Pinpoint the cell where the given text exists, returning its (x, y) midpoint coordinate. 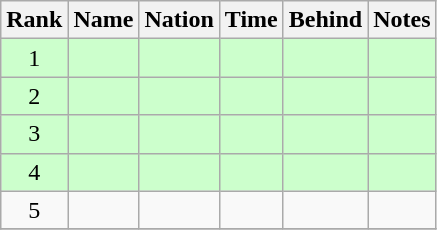
Behind (325, 20)
Rank (34, 20)
3 (34, 134)
1 (34, 58)
Time (251, 20)
5 (34, 210)
2 (34, 96)
Notes (402, 20)
Nation (179, 20)
Name (104, 20)
4 (34, 172)
